Return the [X, Y] coordinate for the center point of the cell that contains the specified text.  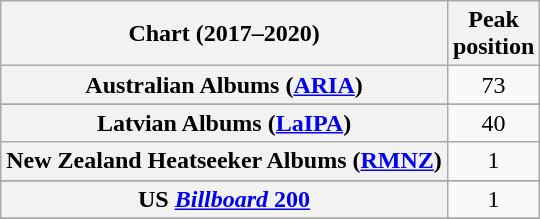
73 [493, 85]
Peak position [493, 34]
New Zealand Heatseeker Albums (RMNZ) [224, 161]
US Billboard 200 [224, 199]
40 [493, 123]
Australian Albums (ARIA) [224, 85]
Latvian Albums (LaIPA) [224, 123]
Chart (2017–2020) [224, 34]
